Pinpoint the cell where the given text exists, returning its (x, y) midpoint coordinate. 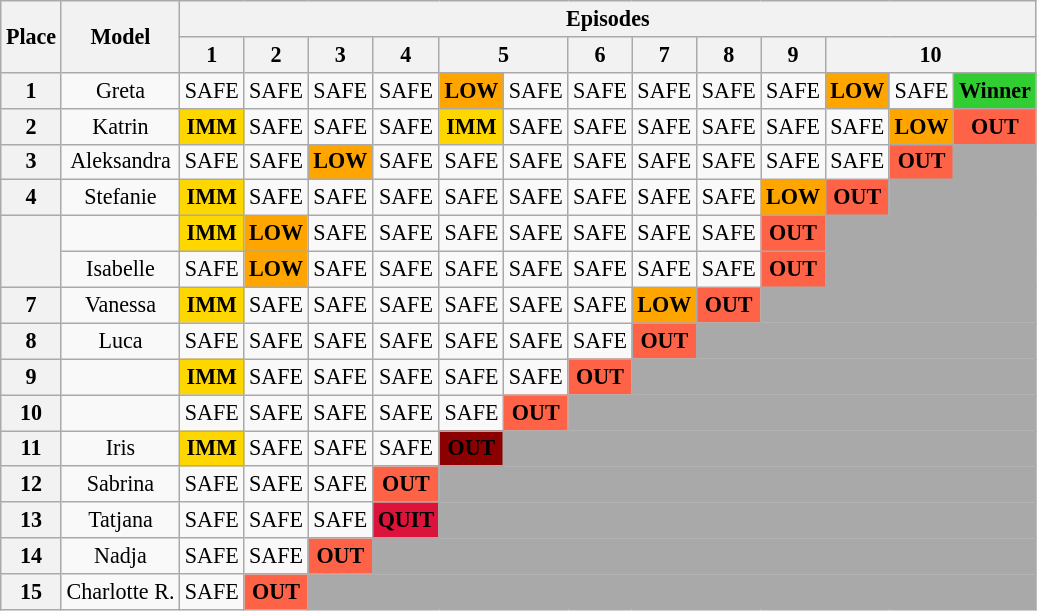
Nadja (120, 556)
Place (32, 36)
Charlotte R. (120, 591)
Stefanie (120, 198)
Aleksandra (120, 162)
Isabelle (120, 269)
Greta (120, 90)
Model (120, 36)
Iris (120, 448)
Episodes (608, 18)
5 (504, 54)
Vanessa (120, 305)
QUIT (406, 520)
12 (32, 484)
Tatjana (120, 520)
6 (600, 54)
11 (32, 448)
Winner (995, 90)
Katrin (120, 126)
Luca (120, 341)
13 (32, 520)
15 (32, 591)
Sabrina (120, 484)
14 (32, 556)
